From the cell containing the given text, extract its center point as (X, Y) coordinate. 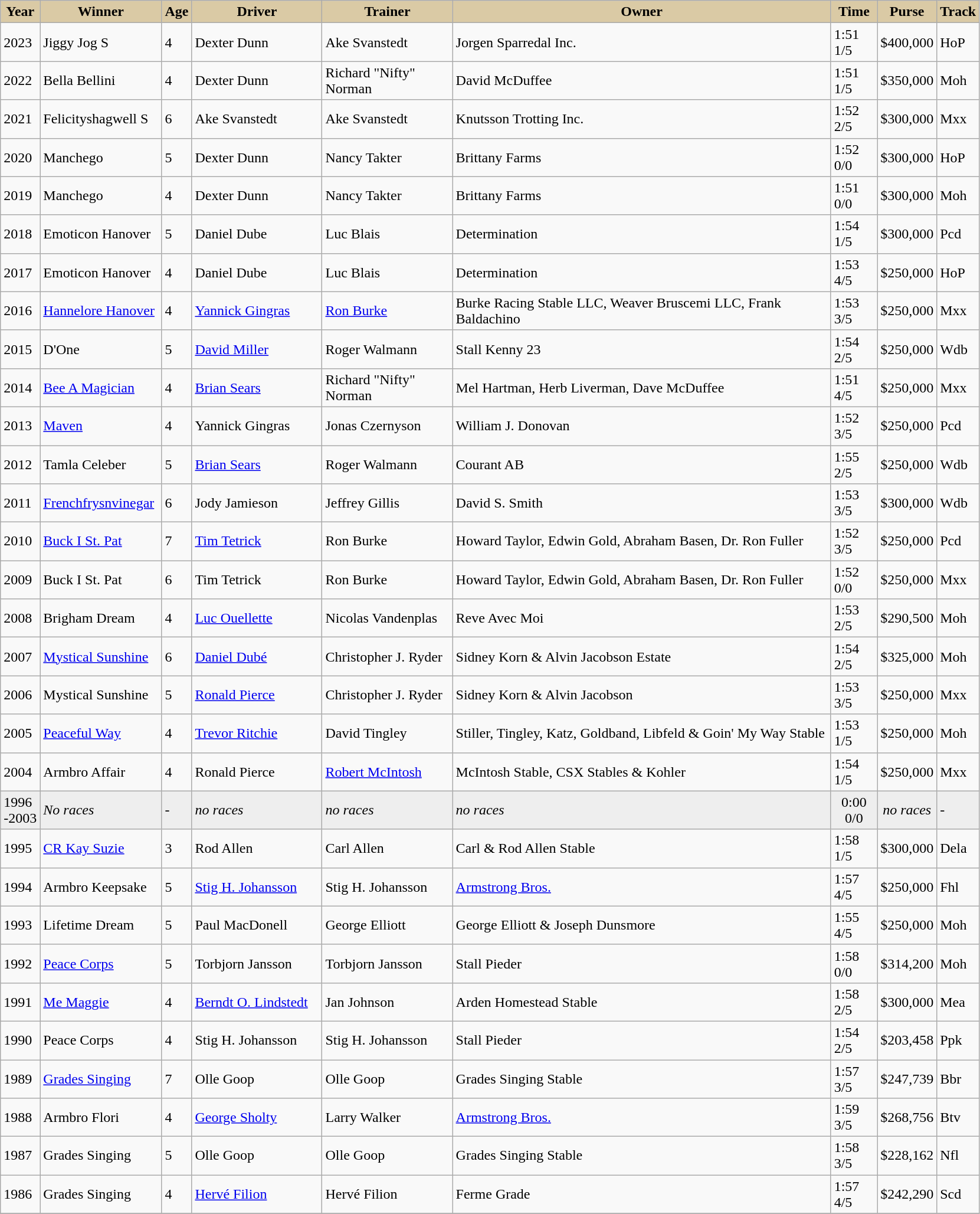
2004 (20, 772)
Frenchfrysnvinegar (101, 503)
D'One (101, 349)
1986 (20, 1195)
2006 (20, 695)
Jan Johnson (387, 1002)
0:00 0/0 (854, 810)
George Sholty (257, 1118)
Purse (907, 12)
Trainer (387, 12)
Stiller, Tingley, Katz, Goldband, Libfeld & Goin' My Way Stable (642, 733)
CR Kay Suzie (101, 849)
Rod Allen (257, 849)
Fhl (958, 886)
1:51 0/0 (854, 196)
Jiggy Jog S (101, 42)
1:53 1/5 (854, 733)
Armbro Keepsake (101, 886)
1:51 4/5 (854, 387)
2012 (20, 464)
1992 (20, 963)
Knutsson Trotting Inc. (642, 119)
Jorgen Sparredal Inc. (642, 42)
Reve Avec Moi (642, 619)
No races (101, 810)
Luc Ouellette (257, 619)
George Elliott (387, 925)
2015 (20, 349)
1:53 4/5 (854, 273)
2005 (20, 733)
1990 (20, 1040)
1995 (20, 849)
$268,756 (907, 1118)
Brigham Dream (101, 619)
Jonas Czernyson (387, 426)
2019 (20, 196)
Track (958, 12)
Daniel Dubé (257, 656)
Dela (958, 849)
1994 (20, 886)
Felicityshagwell S (101, 119)
Me Maggie (101, 1002)
Maven (101, 426)
2009 (20, 580)
Carl & Rod Allen Stable (642, 849)
Age (177, 12)
Burke Racing Stable LLC, Weaver Bruscemi LLC, Frank Baldachino (642, 310)
George Elliott & Joseph Dunsmore (642, 925)
$203,458 (907, 1040)
Jody Jamieson (257, 503)
2007 (20, 656)
2017 (20, 273)
David Tingley (387, 733)
Arden Homestead Stable (642, 1002)
David S. Smith (642, 503)
Bee A Magician (101, 387)
Carl Allen (387, 849)
$290,500 (907, 619)
1991 (20, 1002)
1:53 2/5 (854, 619)
3 (177, 849)
1993 (20, 925)
2010 (20, 542)
Nicolas Vandenplas (387, 619)
Armbro Flori (101, 1118)
$247,739 (907, 1079)
David Miller (257, 349)
Year (20, 12)
Armbro Affair (101, 772)
Scd (958, 1195)
2020 (20, 157)
Ferme Grade (642, 1195)
Ppk (958, 1040)
Mel Hartman, Herb Liverman, Dave McDuffee (642, 387)
Sidney Korn & Alvin Jacobson (642, 695)
Sidney Korn & Alvin Jacobson Estate (642, 656)
$228,162 (907, 1156)
1:58 0/0 (854, 963)
Bella Bellini (101, 80)
$400,000 (907, 42)
Stall Kenny 23 (642, 349)
McIntosh Stable, CSX Stables & Kohler (642, 772)
Berndt O. Lindstedt (257, 1002)
Driver (257, 12)
1996 -2003 (20, 810)
2023 (20, 42)
$350,000 (907, 80)
Hannelore Hanover (101, 310)
Peaceful Way (101, 733)
2013 (20, 426)
2021 (20, 119)
1:55 2/5 (854, 464)
2008 (20, 619)
Tamla Celeber (101, 464)
2022 (20, 80)
2014 (20, 387)
Courant AB (642, 464)
2018 (20, 234)
$325,000 (907, 656)
Nfl (958, 1156)
1988 (20, 1118)
1:58 2/5 (854, 1002)
1:52 2/5 (854, 119)
Time (854, 12)
2016 (20, 310)
$242,290 (907, 1195)
Trevor Ritchie (257, 733)
Bbr (958, 1079)
William J. Donovan (642, 426)
Btv (958, 1118)
Jeffrey Gillis (387, 503)
Winner (101, 12)
1987 (20, 1156)
1:59 3/5 (854, 1118)
2011 (20, 503)
1:58 3/5 (854, 1156)
Robert McIntosh (387, 772)
Owner (642, 12)
Lifetime Dream (101, 925)
1:57 3/5 (854, 1079)
1:55 4/5 (854, 925)
David McDuffee (642, 80)
Larry Walker (387, 1118)
Mea (958, 1002)
1:58 1/5 (854, 849)
1989 (20, 1079)
$314,200 (907, 963)
Paul MacDonell (257, 925)
